Identify which cell holds the provided text, then report its [x, y] central coordinate. 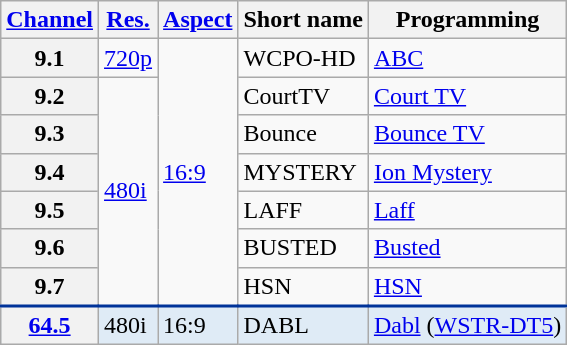
Bounce [303, 134]
64.5 [50, 326]
LAFF [303, 210]
DABL [303, 326]
720p [128, 58]
ABC [467, 58]
Bounce TV [467, 134]
9.1 [50, 58]
9.4 [50, 172]
Channel [50, 20]
Ion Mystery [467, 172]
Dabl (WSTR-DT5) [467, 326]
9.5 [50, 210]
Aspect [198, 20]
WCPO-HD [303, 58]
MYSTERY [303, 172]
BUSTED [303, 248]
9.7 [50, 286]
Res. [128, 20]
9.6 [50, 248]
Short name [303, 20]
CourtTV [303, 96]
Busted [467, 248]
Laff [467, 210]
Court TV [467, 96]
Programming [467, 20]
9.2 [50, 96]
9.3 [50, 134]
